Capture the cell that displays the provided text and extract its [x, y] central coordinate. 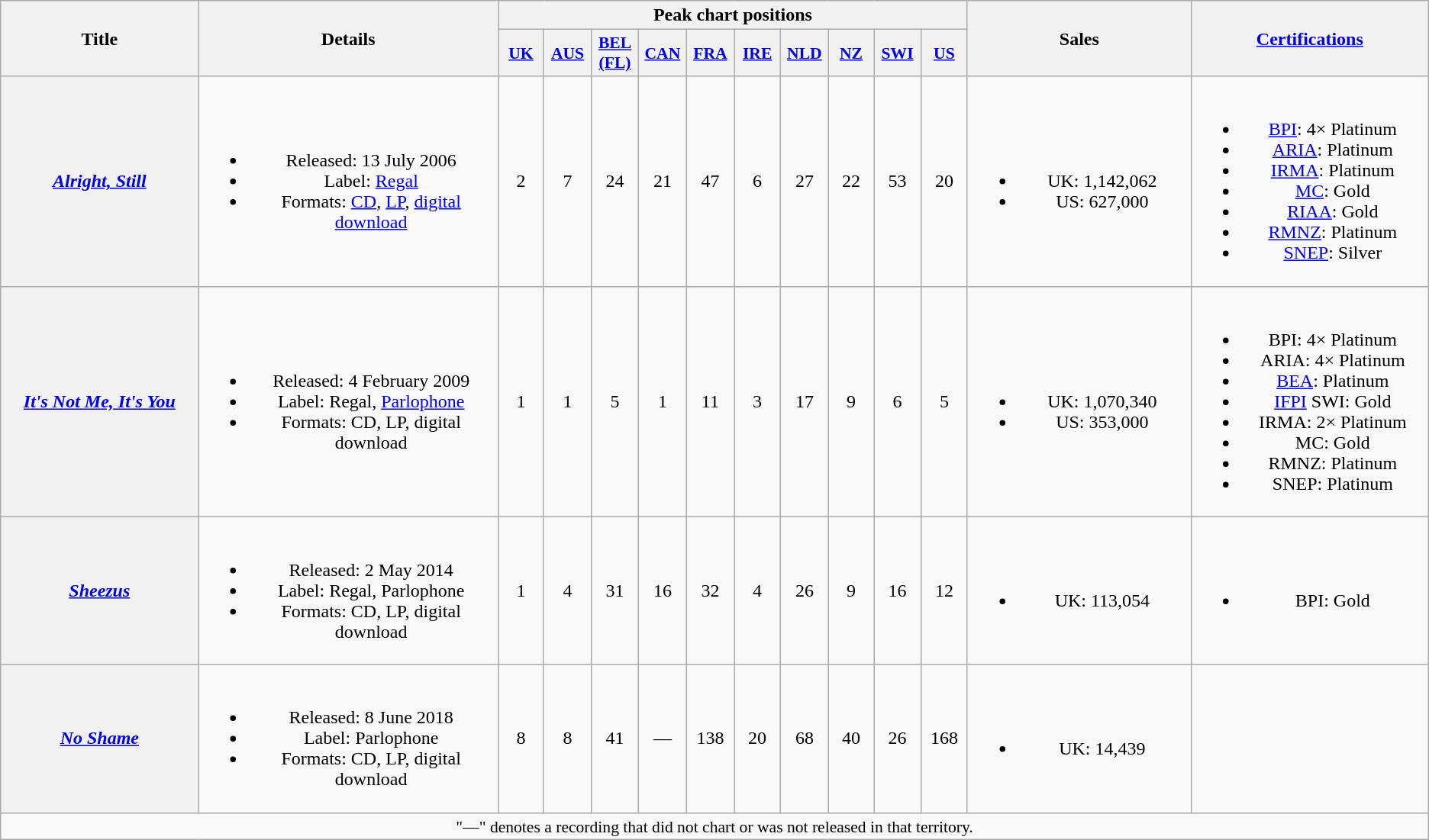
11 [710, 401]
7 [567, 182]
Details [348, 38]
2 [521, 182]
Released: 8 June 2018Label: ParlophoneFormats: CD, LP, digital download [348, 739]
Certifications [1310, 38]
NLD [805, 53]
3 [757, 401]
40 [851, 739]
53 [898, 182]
BPI: 4× PlatinumARIA: PlatinumIRMA: PlatinumMC: GoldRIAA: GoldRMNZ: PlatinumSNEP: Silver [1310, 182]
21 [663, 182]
Alright, Still [99, 182]
No Shame [99, 739]
BPI: Gold [1310, 591]
BPI: 4× PlatinumARIA: 4× PlatinumBEA: PlatinumIFPI SWI: GoldIRMA: 2× PlatinumMC: GoldRMNZ: PlatinumSNEP: Platinum [1310, 401]
41 [615, 739]
— [663, 739]
Released: 13 July 2006Label: RegalFormats: CD, LP, digital download [348, 182]
UK [521, 53]
Released: 4 February 2009Label: Regal, ParlophoneFormats: CD, LP, digital download [348, 401]
31 [615, 591]
UK: 14,439 [1079, 739]
68 [805, 739]
NZ [851, 53]
27 [805, 182]
Sheezus [99, 591]
UK: 1,142,062US: 627,000 [1079, 182]
32 [710, 591]
Sales [1079, 38]
US [944, 53]
It's Not Me, It's You [99, 401]
168 [944, 739]
Peak chart positions [733, 15]
FRA [710, 53]
138 [710, 739]
IRE [757, 53]
UK: 113,054 [1079, 591]
Title [99, 38]
47 [710, 182]
AUS [567, 53]
BEL(FL) [615, 53]
UK: 1,070,340US: 353,000 [1079, 401]
SWI [898, 53]
Released: 2 May 2014Label: Regal, ParlophoneFormats: CD, LP, digital download [348, 591]
24 [615, 182]
"—" denotes a recording that did not chart or was not released in that territory. [714, 826]
12 [944, 591]
22 [851, 182]
17 [805, 401]
CAN [663, 53]
